Capture the cell that displays the provided text and extract its (X, Y) central coordinate. 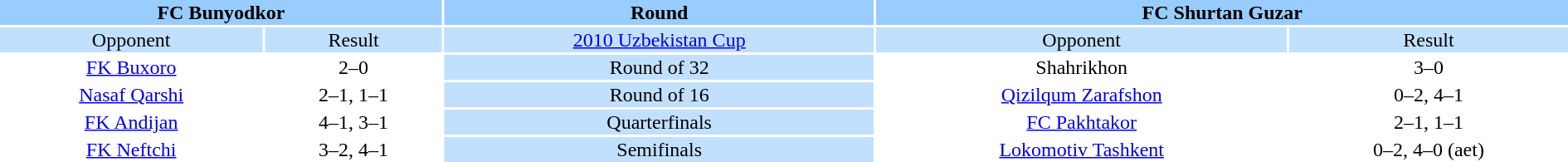
FK Buxoro (131, 67)
3–0 (1429, 67)
FC Bunyodkor (221, 12)
Qizilqum Zarafshon (1081, 95)
Round (660, 12)
2–0 (353, 67)
3–2, 4–1 (353, 150)
0–2, 4–0 (aet) (1429, 150)
Quarterfinals (660, 122)
Round of 16 (660, 95)
0–2, 4–1 (1429, 95)
Shahrikhon (1081, 67)
FC Pakhtakor (1081, 122)
Round of 32 (660, 67)
Lokomotiv Tashkent (1081, 150)
4–1, 3–1 (353, 122)
2010 Uzbekistan Cup (660, 40)
Semifinals (660, 150)
Nasaf Qarshi (131, 95)
FK Andijan (131, 122)
FK Neftchi (131, 150)
FC Shurtan Guzar (1222, 12)
